Provide the [X, Y] coordinate of the cell's center where the given text is located.  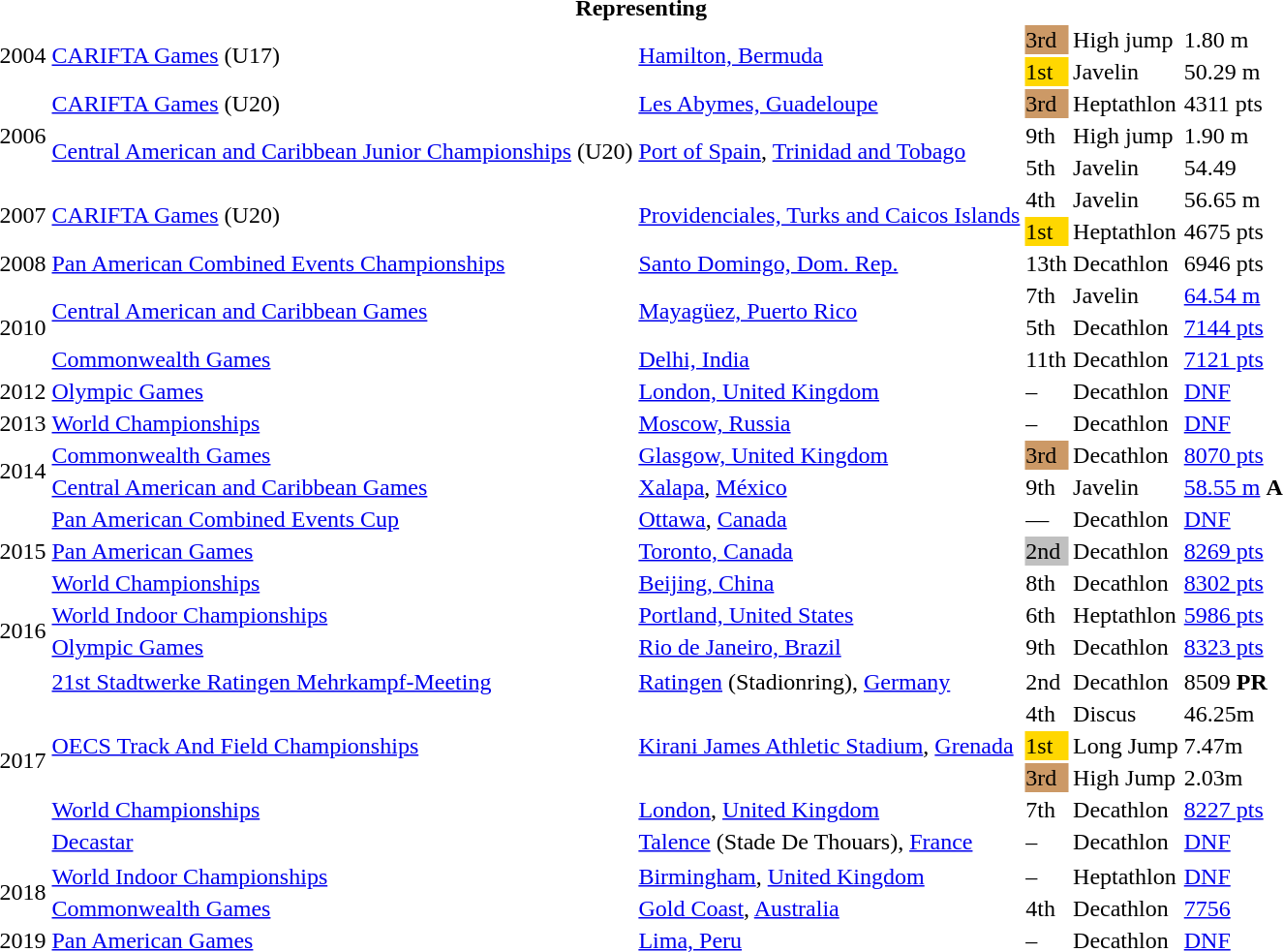
Santo Domingo, Dom. Rep. [829, 263]
Moscow, Russia [829, 423]
Mayagüez, Puerto Rico [829, 312]
Rio de Janeiro, Brazil [829, 647]
Les Abymes, Guadeloupe [829, 104]
Birmingham, United Kingdom [829, 876]
Ratingen (Stadionring), Germany [829, 682]
— [1047, 519]
Port of Spain, Trinidad and Tobago [829, 151]
Toronto, Canada [829, 551]
Providenciales, Turks and Caicos Islands [829, 215]
6th [1047, 615]
Pan American Games [343, 551]
OECS Track And Field Championships [343, 746]
Long Jump [1126, 746]
13th [1047, 263]
Portland, United States [829, 615]
Pan American Combined Events Championships [343, 263]
CARIFTA Games (U17) [343, 56]
8th [1047, 583]
Gold Coast, Australia [829, 908]
11th [1047, 359]
Pan American Combined Events Cup [343, 519]
High Jump [1126, 778]
21st Stadtwerke Ratingen Mehrkampf-Meeting [343, 682]
Beijing, China [829, 583]
Kirani James Athletic Stadium, Grenada [829, 746]
Talence (Stade De Thouars), France [829, 842]
Glasgow, United Kingdom [829, 455]
Ottawa, Canada [829, 519]
Central American and Caribbean Junior Championships (U20) [343, 151]
Discus [1126, 714]
Decastar [343, 842]
Hamilton, Bermuda [829, 56]
Xalapa, México [829, 487]
Delhi, India [829, 359]
